For the text-containing cell, return its midpoint in [x, y] coordinate format. 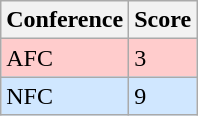
Score [163, 20]
3 [163, 58]
Conference [65, 20]
AFC [65, 58]
NFC [65, 96]
9 [163, 96]
